Scan for the cell matching the given text and deliver its (X, Y) coordinate at center. 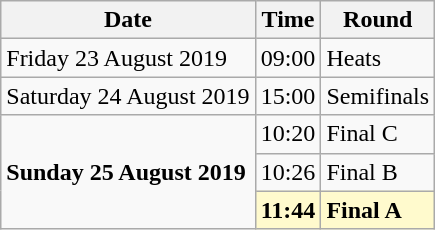
Time (288, 20)
Friday 23 August 2019 (128, 58)
Final A (378, 210)
Date (128, 20)
Final B (378, 172)
Final C (378, 134)
Round (378, 20)
Heats (378, 58)
Sunday 25 August 2019 (128, 172)
Saturday 24 August 2019 (128, 96)
Semifinals (378, 96)
15:00 (288, 96)
10:20 (288, 134)
09:00 (288, 58)
11:44 (288, 210)
10:26 (288, 172)
